Find where the given text appears and provide that cell's center as [x, y] coordinate. 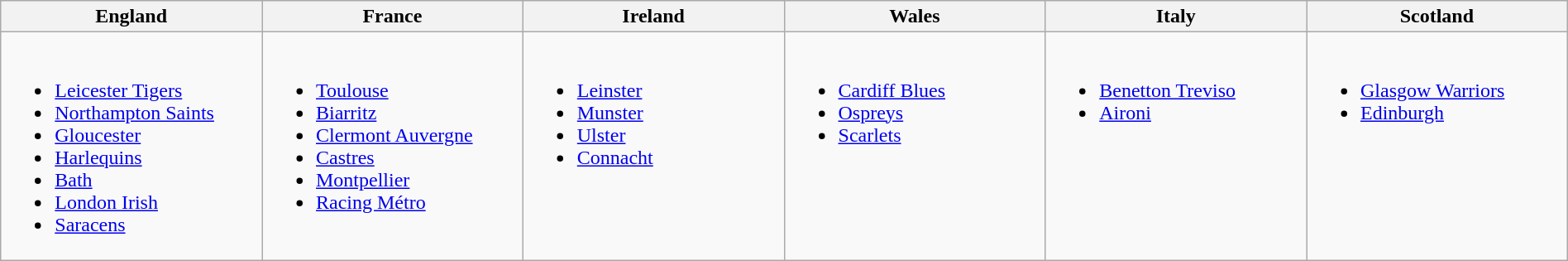
Leicester TigersNorthampton SaintsGloucesterHarlequinsBathLondon IrishSaracens [131, 146]
Cardiff BluesOspreysScarlets [915, 146]
England [131, 17]
Italy [1176, 17]
France [392, 17]
Wales [915, 17]
Ireland [653, 17]
ToulouseBiarritzClermont AuvergneCastresMontpellierRacing Métro [392, 146]
Benetton TrevisoAironi [1176, 146]
Scotland [1437, 17]
Glasgow WarriorsEdinburgh [1437, 146]
LeinsterMunsterUlsterConnacht [653, 146]
